Identify which cell holds the provided text, then report its (x, y) central coordinate. 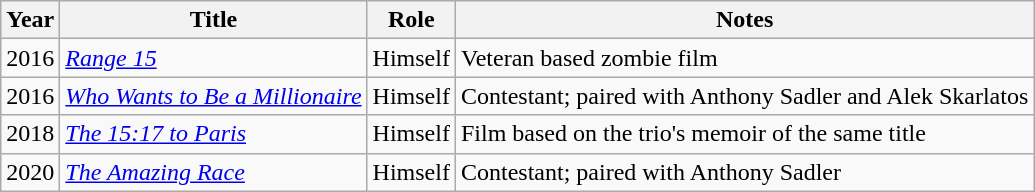
2020 (30, 172)
Veteran based zombie film (744, 58)
The 15:17 to Paris (214, 134)
Notes (744, 20)
Film based on the trio's memoir of the same title (744, 134)
Who Wants to Be a Millionaire (214, 96)
Role (411, 20)
The Amazing Race (214, 172)
Range 15 (214, 58)
Year (30, 20)
Contestant; paired with Anthony Sadler (744, 172)
2018 (30, 134)
Contestant; paired with Anthony Sadler and Alek Skarlatos (744, 96)
Title (214, 20)
